Return the [X, Y] coordinate for the center point of the cell that contains the specified text.  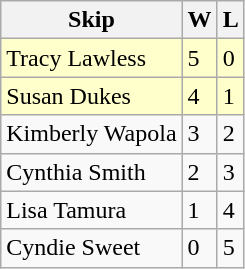
Lisa Tamura [92, 210]
Cynthia Smith [92, 172]
Cyndie Sweet [92, 248]
Skip [92, 20]
Kimberly Wapola [92, 134]
Tracy Lawless [92, 58]
W [200, 20]
Susan Dukes [92, 96]
L [230, 20]
